Locate the cell with the specified text and output its [X, Y] center coordinate. 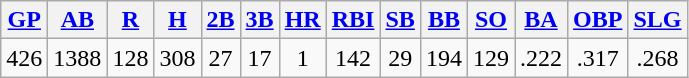
AB [78, 20]
SB [400, 20]
BA [540, 20]
129 [490, 58]
128 [130, 58]
SLG [658, 20]
.317 [598, 58]
OBP [598, 20]
426 [24, 58]
17 [260, 58]
SO [490, 20]
.222 [540, 58]
R [130, 20]
GP [24, 20]
308 [178, 58]
2B [220, 20]
H [178, 20]
29 [400, 58]
27 [220, 58]
142 [353, 58]
RBI [353, 20]
1388 [78, 58]
194 [444, 58]
3B [260, 20]
HR [302, 20]
BB [444, 20]
1 [302, 58]
.268 [658, 58]
